Capture the cell that displays the provided text and extract its [x, y] central coordinate. 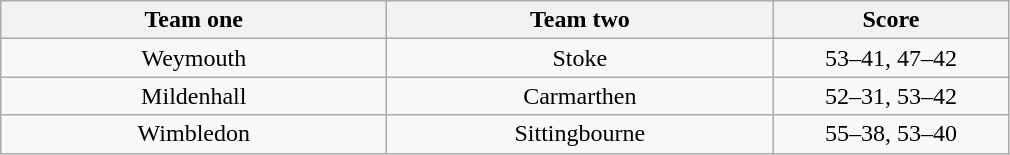
Stoke [580, 58]
Mildenhall [194, 96]
55–38, 53–40 [891, 134]
Wimbledon [194, 134]
Weymouth [194, 58]
52–31, 53–42 [891, 96]
Score [891, 20]
Carmarthen [580, 96]
Team two [580, 20]
Sittingbourne [580, 134]
Team one [194, 20]
53–41, 47–42 [891, 58]
